Pinpoint the cell where the given text exists, returning its [X, Y] midpoint coordinate. 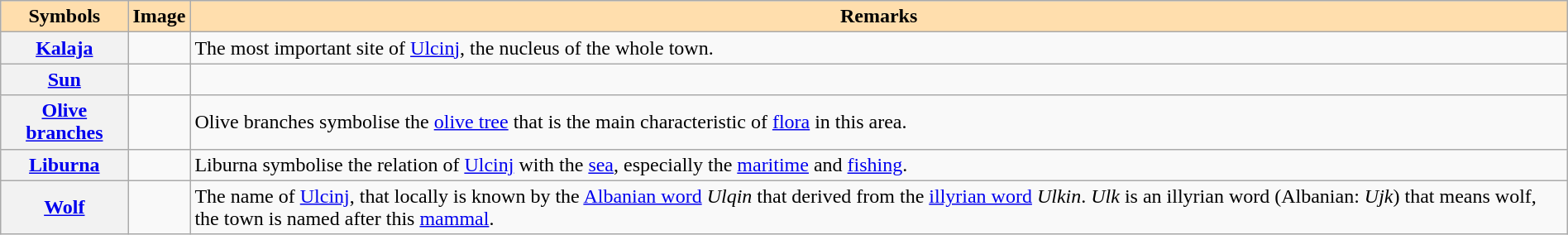
Image [159, 17]
Sun [65, 79]
Liburna symbolise the relation of Ulcinj with the sea, especially the maritime and fishing. [878, 165]
Remarks [878, 17]
Kalaja [65, 48]
Olive branches symbolise the olive tree that is the main characteristic of flora in this area. [878, 122]
Olive branches [65, 122]
Wolf [65, 207]
Symbols [65, 17]
The most important site of Ulcinj, the nucleus of the whole town. [878, 48]
Liburna [65, 165]
